Find where the given text appears and provide that cell's center as [x, y] coordinate. 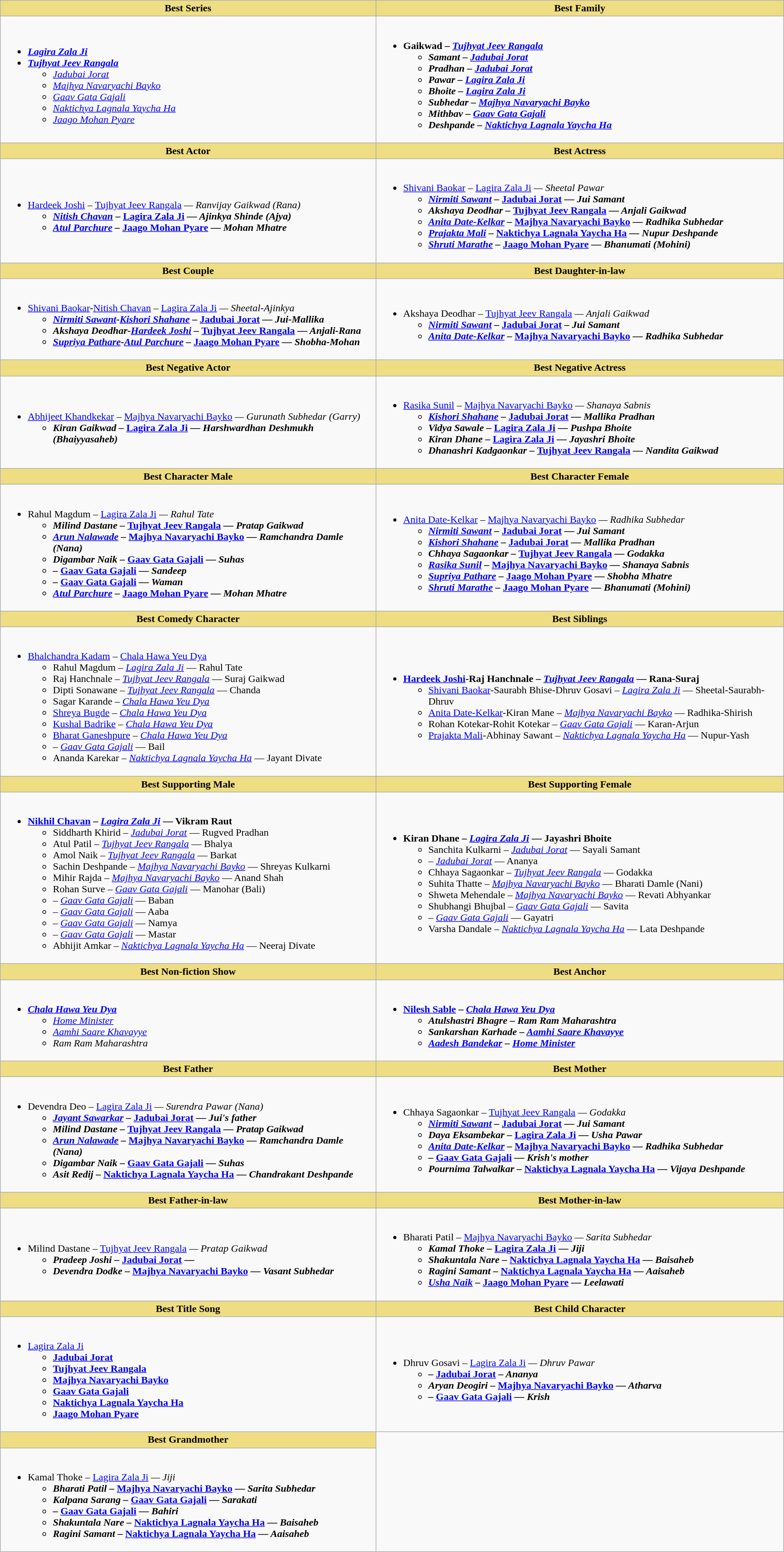
Best Character Male [188, 476]
Best Couple [188, 271]
Best Title Song [188, 1309]
Best Family [580, 8]
Best Supporting Male [188, 784]
Lagira Zala JiTujhyat Jeev RangalaJadubai JoratMajhya Navaryachi BaykoGaav Gata GajaliNaktichya Lagnala Yaycha HaJaago Mohan Pyare [188, 80]
Best Child Character [580, 1309]
Best Character Female [580, 476]
Best Actor [188, 151]
Chala Hawa Yeu DyaHome MinisterAamhi Saare KhavayyeRam Ram Maharashtra [188, 1020]
Nilesh Sable – Chala Hawa Yeu DyaAtulshastri Bhagre – Ram Ram MaharashtraSankarshan Karhade – Aamhi Saare KhavayyeAadesh Bandekar – Home Minister [580, 1020]
Dhruv Gosavi – Lagira Zala Ji — Dhruv Pawar– Jadubai Jorat – AnanyaAryan Deogiri – Majhya Navaryachi Bayko — Atharva– Gaav Gata Gajali — Krish [580, 1374]
Best Daughter-in-law [580, 271]
Best Negative Actress [580, 368]
Best Negative Actor [188, 368]
Best Mother [580, 1069]
Abhijeet Khandkekar – Majhya Navaryachi Bayko — Gurunath Subhedar (Garry)Kiran Gaikwad – Lagira Zala Ji — Harshwardhan Deshmukh (Bhaiyyasaheb) [188, 422]
Best Comedy Character [188, 619]
Best Siblings [580, 619]
Best Series [188, 8]
Best Grandmother [188, 1440]
Best Supporting Female [580, 784]
Best Father [188, 1069]
Best Non-fiction Show [188, 972]
Best Mother-in-law [580, 1200]
Milind Dastane – Tujhyat Jeev Rangala — Pratap GaikwadPradeep Joshi – Jadubai Jorat —Devendra Dodke – Majhya Navaryachi Bayko — Vasant Subhedar [188, 1254]
Best Father-in-law [188, 1200]
Best Actress [580, 151]
Lagira Zala JiJadubai JoratTujhyat Jeev RangalaMajhya Navaryachi BaykoGaav Gata GajaliNaktichya Lagnala Yaycha HaJaago Mohan Pyare [188, 1374]
Best Anchor [580, 972]
